Return the (X, Y) coordinate for the center point of the cell that contains the specified text.  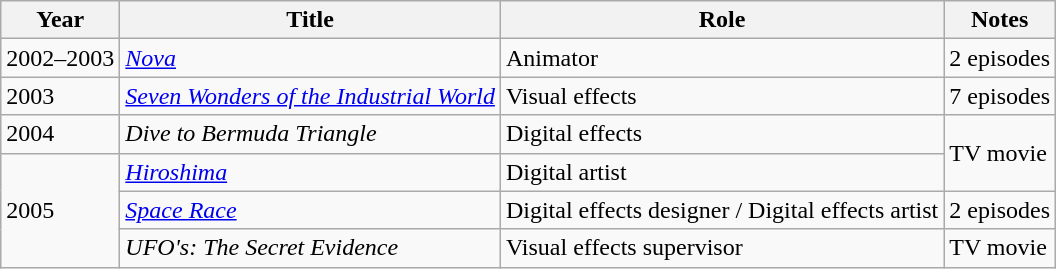
Digital effects designer / Digital effects artist (722, 210)
UFO's: The Secret Evidence (310, 248)
Digital effects (722, 134)
7 episodes (1000, 96)
Visual effects supervisor (722, 248)
2005 (60, 210)
2002–2003 (60, 58)
Year (60, 20)
Notes (1000, 20)
2003 (60, 96)
Visual effects (722, 96)
Digital artist (722, 172)
Nova (310, 58)
2004 (60, 134)
Dive to Bermuda Triangle (310, 134)
Animator (722, 58)
Seven Wonders of the Industrial World (310, 96)
Role (722, 20)
Hiroshima (310, 172)
Title (310, 20)
Space Race (310, 210)
